Search for the cell housing the specified text and yield its [x, y] center coordinate. 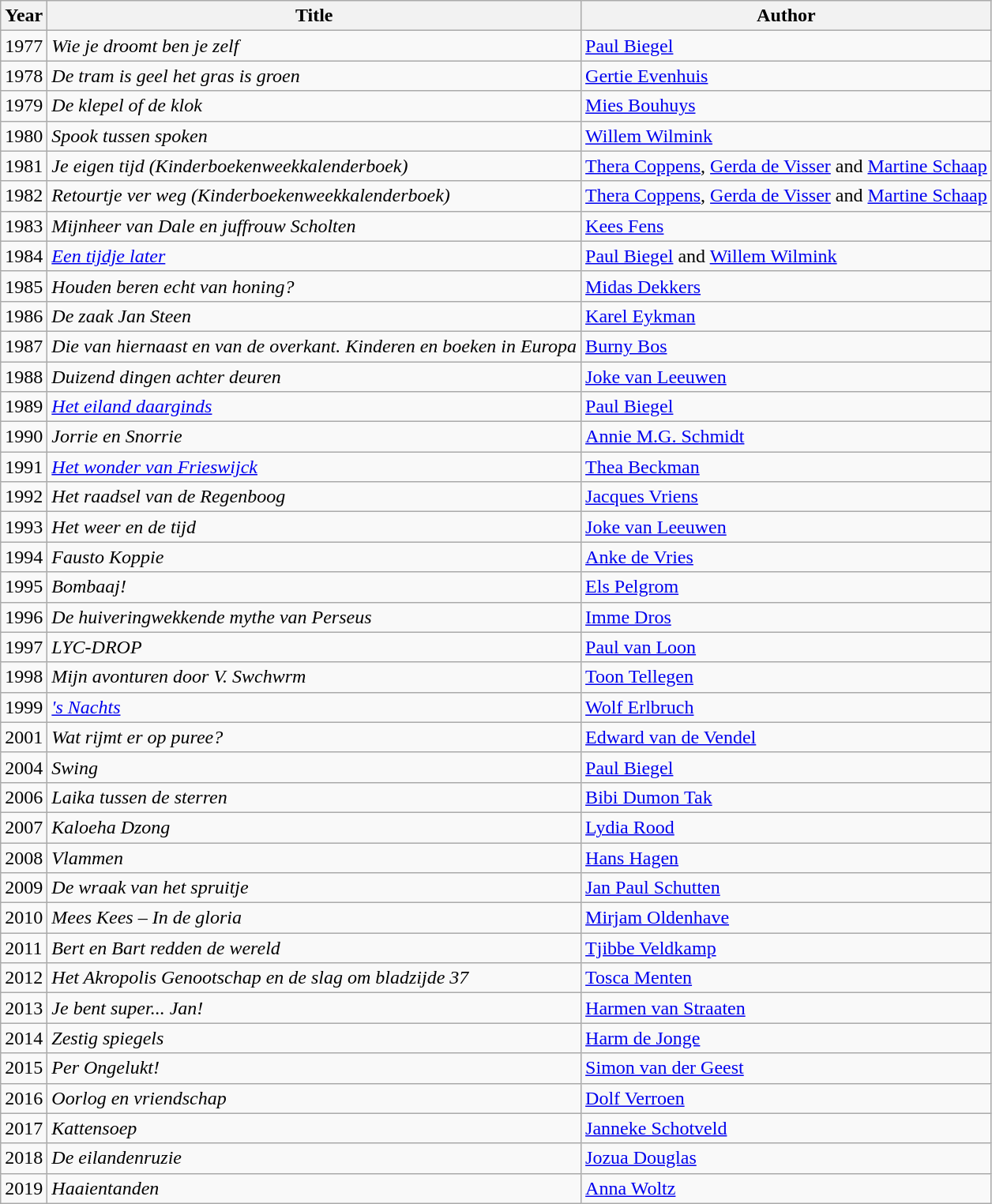
1994 [24, 557]
Tosca Menten [787, 978]
1978 [24, 76]
Jorrie en Snorrie [314, 437]
1990 [24, 437]
Oorlog en vriendschap [314, 1098]
's Nachts [314, 707]
De zaak Jan Steen [314, 316]
1988 [24, 377]
Mijn avonturen door V. Swchwrm [314, 677]
1979 [24, 106]
2008 [24, 857]
1993 [24, 527]
Dolf Verroen [787, 1098]
Anke de Vries [787, 557]
Die van hiernaast en van de overkant. Kinderen en boeken in Europa [314, 346]
Janneke Schotveld [787, 1128]
Haaientanden [314, 1188]
1996 [24, 617]
Houden beren echt van honing? [314, 286]
Wolf Erlbruch [787, 707]
Duizend dingen achter deuren [314, 377]
1987 [24, 346]
Wie je droomt ben je zelf [314, 46]
2015 [24, 1068]
1999 [24, 707]
Kaloeha Dzong [314, 827]
Els Pelgrom [787, 587]
Burny Bos [787, 346]
Lydia Rood [787, 827]
1981 [24, 166]
Het wonder van Frieswijck [314, 467]
1977 [24, 46]
De eilandenruzie [314, 1158]
Swing [314, 767]
Het eiland daarginds [314, 407]
Kattensoep [314, 1128]
1998 [24, 677]
Jan Paul Schutten [787, 888]
Anna Woltz [787, 1188]
Midas Dekkers [787, 286]
Laika tussen de sterren [314, 797]
Mies Bouhuys [787, 106]
Je bent super... Jan! [314, 1008]
1992 [24, 497]
1986 [24, 316]
2016 [24, 1098]
Harmen van Straaten [787, 1008]
Edward van de Vendel [787, 737]
Tjibbe Veldkamp [787, 948]
Year [24, 16]
Zestig spiegels [314, 1038]
Bibi Dumon Tak [787, 797]
Retourtje ver weg (Kinderboekenweekkalenderboek) [314, 196]
Het weer en de tijd [314, 527]
De klepel of de klok [314, 106]
Paul Biegel and Willem Wilmink [787, 256]
1985 [24, 286]
2013 [24, 1008]
Bombaaj! [314, 587]
2012 [24, 978]
Spook tussen spoken [314, 136]
2017 [24, 1128]
2010 [24, 918]
1980 [24, 136]
1997 [24, 647]
Karel Eykman [787, 316]
Wat rijmt er op puree? [314, 737]
1983 [24, 226]
Het Akropolis Genootschap en de slag om bladzijde 37 [314, 978]
2001 [24, 737]
De wraak van het spruitje [314, 888]
Harm de Jonge [787, 1038]
2004 [24, 767]
Mees Kees – In de gloria [314, 918]
2009 [24, 888]
Jacques Vriens [787, 497]
Fausto Koppie [314, 557]
Per Ongelukt! [314, 1068]
1982 [24, 196]
Mijnheer van Dale en juffrouw Scholten [314, 226]
Author [787, 16]
Paul van Loon [787, 647]
2006 [24, 797]
Mirjam Oldenhave [787, 918]
2014 [24, 1038]
Simon van der Geest [787, 1068]
2007 [24, 827]
1984 [24, 256]
2018 [24, 1158]
Hans Hagen [787, 857]
Gertie Evenhuis [787, 76]
Bert en Bart redden de wereld [314, 948]
De huiveringwekkende mythe van Perseus [314, 617]
Willem Wilmink [787, 136]
Een tijdje later [314, 256]
Thea Beckman [787, 467]
Toon Tellegen [787, 677]
Vlammen [314, 857]
2011 [24, 948]
LYC-DROP [314, 647]
1989 [24, 407]
1991 [24, 467]
Jozua Douglas [787, 1158]
2019 [24, 1188]
De tram is geel het gras is groen [314, 76]
1995 [24, 587]
Annie M.G. Schmidt [787, 437]
Je eigen tijd (Kinderboekenweekkalenderboek) [314, 166]
Het raadsel van de Regenboog [314, 497]
Kees Fens [787, 226]
Title [314, 16]
Imme Dros [787, 617]
